Provide the (x, y) coordinate of the cell's center where the given text is located.  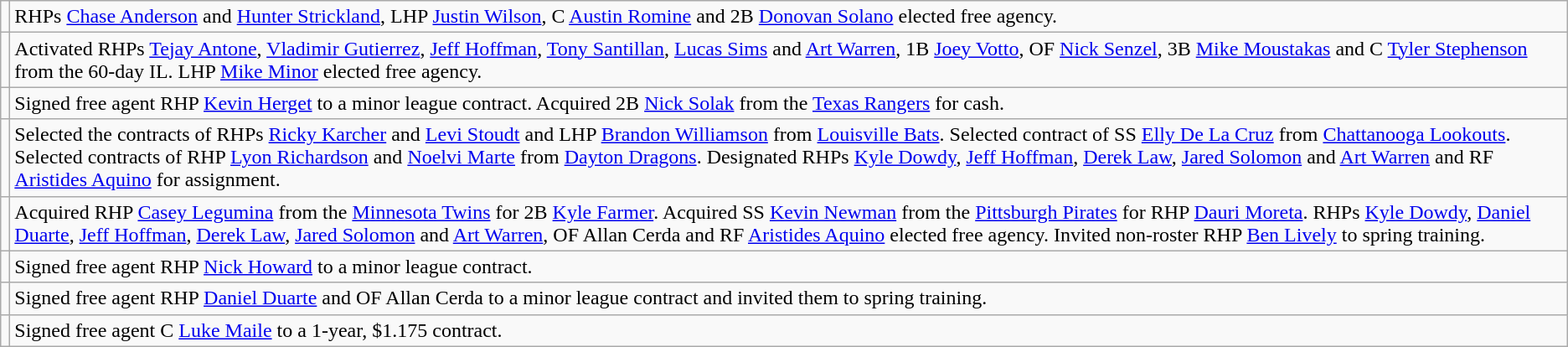
Signed free agent C Luke Maile to a 1-year, $1.175 contract. (789, 330)
Signed free agent RHP Daniel Duarte and OF Allan Cerda to a minor league contract and invited them to spring training. (789, 298)
Signed free agent RHP Nick Howard to a minor league contract. (789, 267)
RHPs Chase Anderson and Hunter Strickland, LHP Justin Wilson, C Austin Romine and 2B Donovan Solano elected free agency. (789, 17)
Signed free agent RHP Kevin Herget to a minor league contract. Acquired 2B Nick Solak from the Texas Rangers for cash. (789, 103)
